Identify which cell holds the provided text, then report its [x, y] central coordinate. 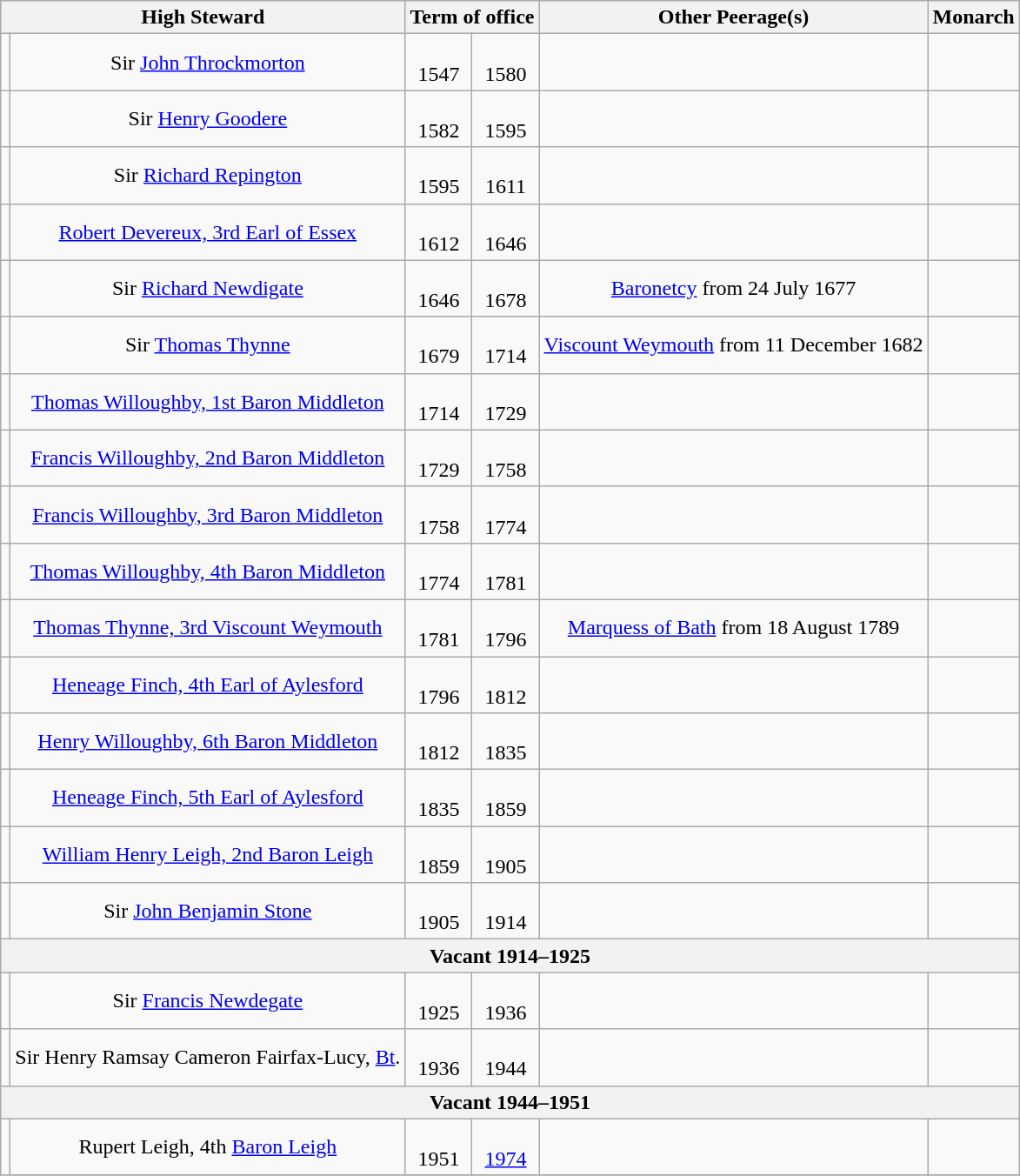
Vacant 1944–1951 [510, 1102]
1914 [506, 912]
1678 [506, 289]
High Steward [203, 17]
Other Peerage(s) [734, 17]
1679 [438, 344]
Marquess of Bath from 18 August 1789 [734, 628]
Vacant 1914–1925 [510, 956]
Francis Willoughby, 2nd Baron Middleton [208, 458]
Sir Francis Newdegate [208, 1000]
Sir John Throckmorton [208, 63]
Viscount Weymouth from 11 December 1682 [734, 344]
Sir Henry Ramsay Cameron Fairfax-Lucy, Bt. [208, 1058]
1974 [506, 1146]
1612 [438, 231]
Thomas Willoughby, 1st Baron Middleton [208, 402]
Monarch [974, 17]
Term of office [472, 17]
Sir Thomas Thynne [208, 344]
Robert Devereux, 3rd Earl of Essex [208, 231]
Sir Richard Repington [208, 176]
Thomas Willoughby, 4th Baron Middleton [208, 571]
Heneage Finch, 5th Earl of Aylesford [208, 798]
Rupert Leigh, 4th Baron Leigh [208, 1146]
William Henry Leigh, 2nd Baron Leigh [208, 854]
1944 [506, 1058]
Heneage Finch, 4th Earl of Aylesford [208, 684]
1925 [438, 1000]
1582 [438, 118]
1951 [438, 1146]
Henry Willoughby, 6th Baron Middleton [208, 741]
Sir John Benjamin Stone [208, 912]
Baronetcy from 24 July 1677 [734, 289]
1547 [438, 63]
Thomas Thynne, 3rd Viscount Weymouth [208, 628]
1611 [506, 176]
1580 [506, 63]
Francis Willoughby, 3rd Baron Middleton [208, 515]
Sir Richard Newdigate [208, 289]
Sir Henry Goodere [208, 118]
